Extract the [X, Y] coordinate from the center of the cell holding the provided text.  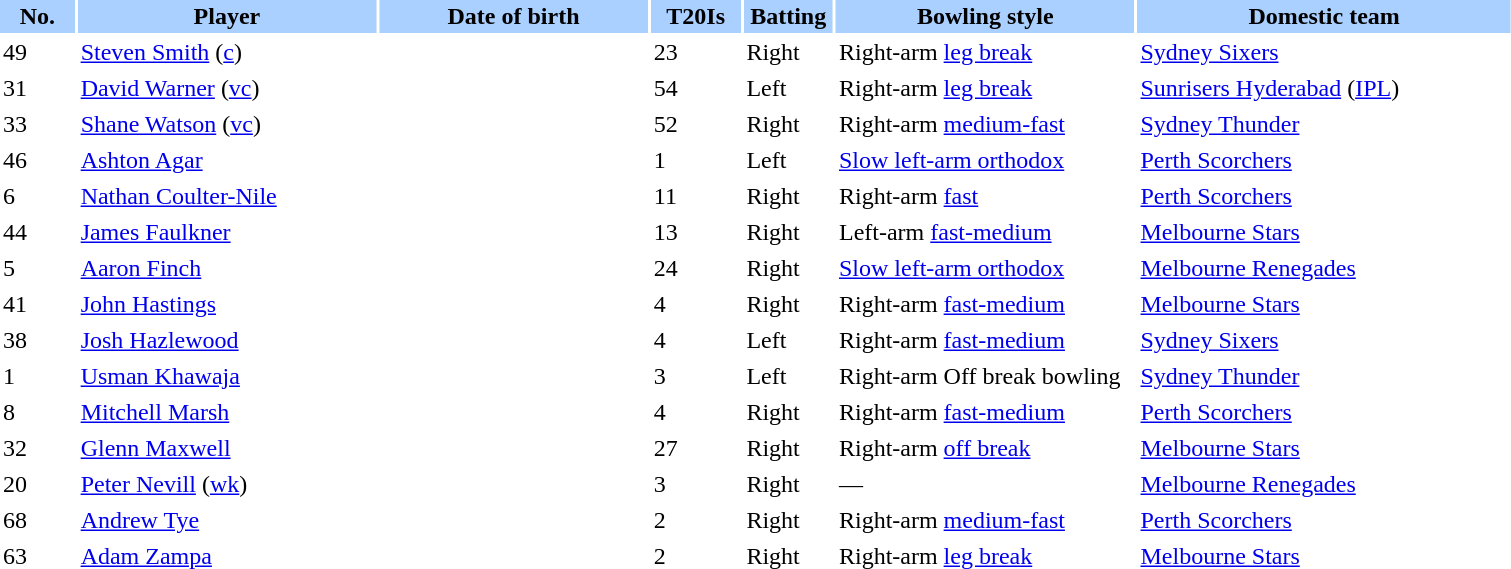
49 [38, 52]
68 [38, 520]
52 [696, 124]
5 [38, 268]
Glenn Maxwell [228, 448]
Right-arm Off break bowling [986, 376]
8 [38, 412]
— [986, 484]
David Warner (vc) [228, 88]
Date of birth [514, 16]
Left-arm fast-medium [986, 232]
24 [696, 268]
T20Is [696, 16]
41 [38, 304]
James Faulkner [228, 232]
Peter Nevill (wk) [228, 484]
32 [38, 448]
Nathan Coulter-Nile [228, 196]
Sunrisers Hyderabad (IPL) [1324, 88]
33 [38, 124]
Batting [788, 16]
Right-arm fast [986, 196]
2 [696, 520]
Aaron Finch [228, 268]
38 [38, 340]
20 [38, 484]
Bowling style [986, 16]
27 [696, 448]
Mitchell Marsh [228, 412]
Josh Hazlewood [228, 340]
31 [38, 88]
Ashton Agar [228, 160]
Steven Smith (c) [228, 52]
John Hastings [228, 304]
6 [38, 196]
11 [696, 196]
Player [228, 16]
Usman Khawaja [228, 376]
46 [38, 160]
44 [38, 232]
23 [696, 52]
Andrew Tye [228, 520]
No. [38, 16]
Right-arm off break [986, 448]
54 [696, 88]
Shane Watson (vc) [228, 124]
13 [696, 232]
Domestic team [1324, 16]
